Find where the given text appears and provide that cell's center as [x, y] coordinate. 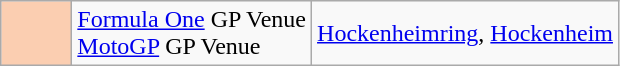
Formula One GP VenueMotoGP GP Venue [192, 34]
Hockenheimring, Hockenheim [466, 34]
